Pinpoint the cell where the given text exists, returning its (X, Y) midpoint coordinate. 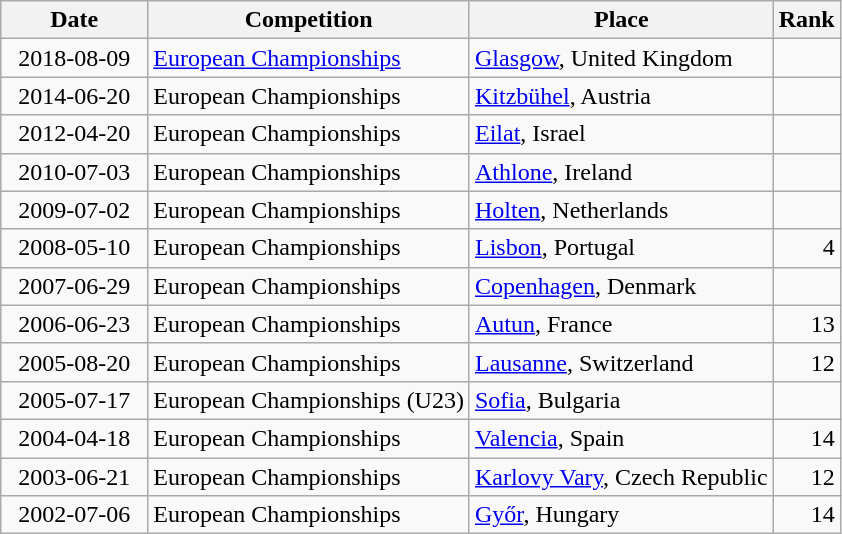
2003-06-21 (74, 477)
4 (806, 248)
2018-08-09 (74, 58)
Place (621, 20)
Eilat, Israel (621, 134)
Copenhagen, Denmark (621, 286)
Athlone, Ireland (621, 172)
Karlovy Vary, Czech Republic (621, 477)
Glasgow, United Kingdom (621, 58)
Lausanne, Switzerland (621, 362)
Valencia, Spain (621, 438)
2005-07-17 (74, 400)
2009-07-02 (74, 210)
Rank (806, 20)
2004-04-18 (74, 438)
2014-06-20 (74, 96)
Sofia, Bulgaria (621, 400)
Date (74, 20)
2005-08-20 (74, 362)
2006-06-23 (74, 324)
Competition (309, 20)
2012-04-20 (74, 134)
2008-05-10 (74, 248)
2007-06-29 (74, 286)
Kitzbühel, Austria (621, 96)
2010-07-03 (74, 172)
Holten, Netherlands (621, 210)
Győr, Hungary (621, 515)
Autun, France (621, 324)
13 (806, 324)
European Championships (U23) (309, 400)
2002-07-06 (74, 515)
Lisbon, Portugal (621, 248)
